Return (x, y) of the center of cell containing provided text 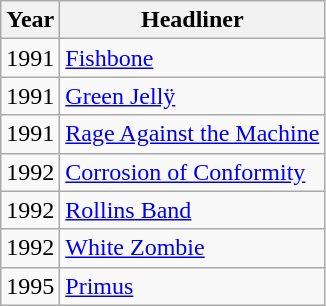
Fishbone (192, 58)
1995 (30, 286)
Corrosion of Conformity (192, 172)
Rage Against the Machine (192, 134)
Rollins Band (192, 210)
White Zombie (192, 248)
Headliner (192, 20)
Primus (192, 286)
Green Jellÿ (192, 96)
Year (30, 20)
